Locate the cell with the specified text and output its [X, Y] center coordinate. 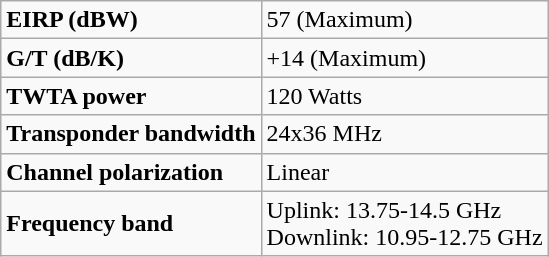
120 Watts [404, 96]
Uplink: 13.75-14.5 GHzDownlink: 10.95-12.75 GHz [404, 224]
G/T (dB/K) [131, 58]
24x36 MHz [404, 134]
57 (Maximum) [404, 20]
Channel polarization [131, 172]
Linear [404, 172]
Frequency band [131, 224]
EIRP (dBW) [131, 20]
Transponder bandwidth [131, 134]
+14 (Maximum) [404, 58]
TWTA power [131, 96]
